Detect which cell encompasses the target text, then output its [x, y] center coordinate. 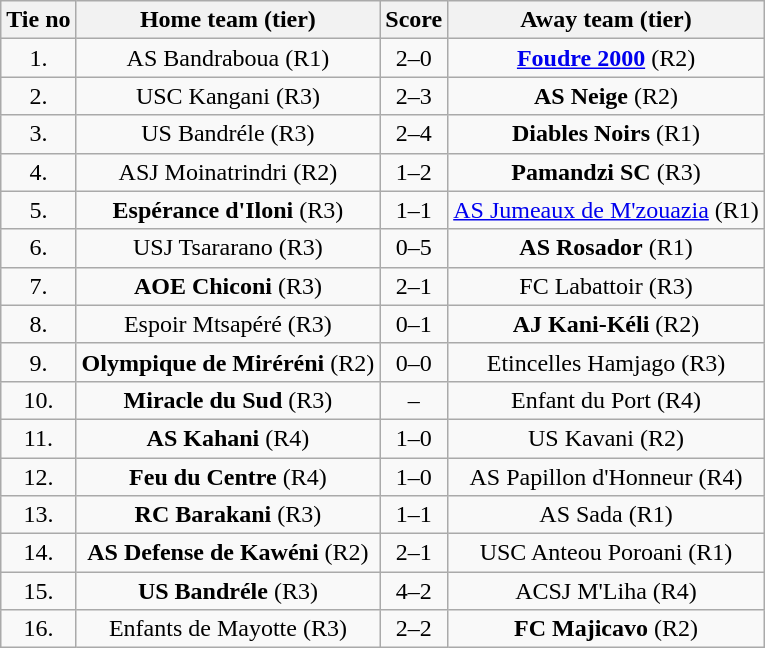
AS Neige (R2) [606, 96]
0–0 [414, 362]
Home team (tier) [228, 20]
2–4 [414, 134]
1. [38, 58]
2–3 [414, 96]
Olympique de Miréréni (R2) [228, 362]
AOE Chiconi (R3) [228, 286]
FC Labattoir (R3) [606, 286]
AS Rosador (R1) [606, 248]
FC Majicavo (R2) [606, 629]
2–2 [414, 629]
1–2 [414, 172]
Enfants de Mayotte (R3) [228, 629]
Miracle du Sud (R3) [228, 400]
AS Kahani (R4) [228, 438]
Tie no [38, 20]
13. [38, 515]
2. [38, 96]
3. [38, 134]
USC Kangani (R3) [228, 96]
– [414, 400]
AS Sada (R1) [606, 515]
ASJ Moinatrindri (R2) [228, 172]
AS Defense de Kawéni (R2) [228, 553]
4. [38, 172]
AS Jumeaux de M'zouazia (R1) [606, 210]
AJ Kani-Kéli (R2) [606, 324]
2–0 [414, 58]
USJ Tsararano (R3) [228, 248]
Away team (tier) [606, 20]
7. [38, 286]
AS Bandraboua (R1) [228, 58]
6. [38, 248]
11. [38, 438]
AS Papillon d'Honneur (R4) [606, 477]
15. [38, 591]
USC Anteou Poroani (R1) [606, 553]
Pamandzi SC (R3) [606, 172]
4–2 [414, 591]
12. [38, 477]
16. [38, 629]
Score [414, 20]
14. [38, 553]
Feu du Centre (R4) [228, 477]
Espoir Mtsapéré (R3) [228, 324]
5. [38, 210]
0–1 [414, 324]
8. [38, 324]
Diables Noirs (R1) [606, 134]
10. [38, 400]
Enfant du Port (R4) [606, 400]
0–5 [414, 248]
US Kavani (R2) [606, 438]
Etincelles Hamjago (R3) [606, 362]
RC Barakani (R3) [228, 515]
Foudre 2000 (R2) [606, 58]
Espérance d'Iloni (R3) [228, 210]
9. [38, 362]
ACSJ M'Liha (R4) [606, 591]
